Scan for the cell matching the given text and deliver its [x, y] coordinate at center. 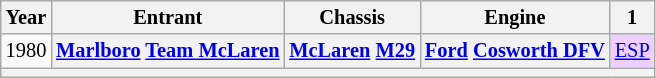
Chassis [352, 17]
Engine [515, 17]
1980 [26, 51]
Year [26, 17]
Ford Cosworth DFV [515, 51]
ESP [632, 51]
Marlboro Team McLaren [168, 51]
1 [632, 17]
McLaren M29 [352, 51]
Entrant [168, 17]
